Output the (x, y) coordinate of the center of the cell containing the given text.  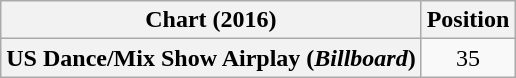
US Dance/Mix Show Airplay (Billboard) (211, 58)
Chart (2016) (211, 20)
Position (468, 20)
35 (468, 58)
